Capture the cell that displays the provided text and extract its [x, y] central coordinate. 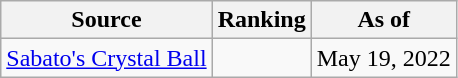
Source [106, 20]
May 19, 2022 [384, 58]
As of [384, 20]
Sabato's Crystal Ball [106, 58]
Ranking [262, 20]
